Find where the given text appears and provide that cell's center as [X, Y] coordinate. 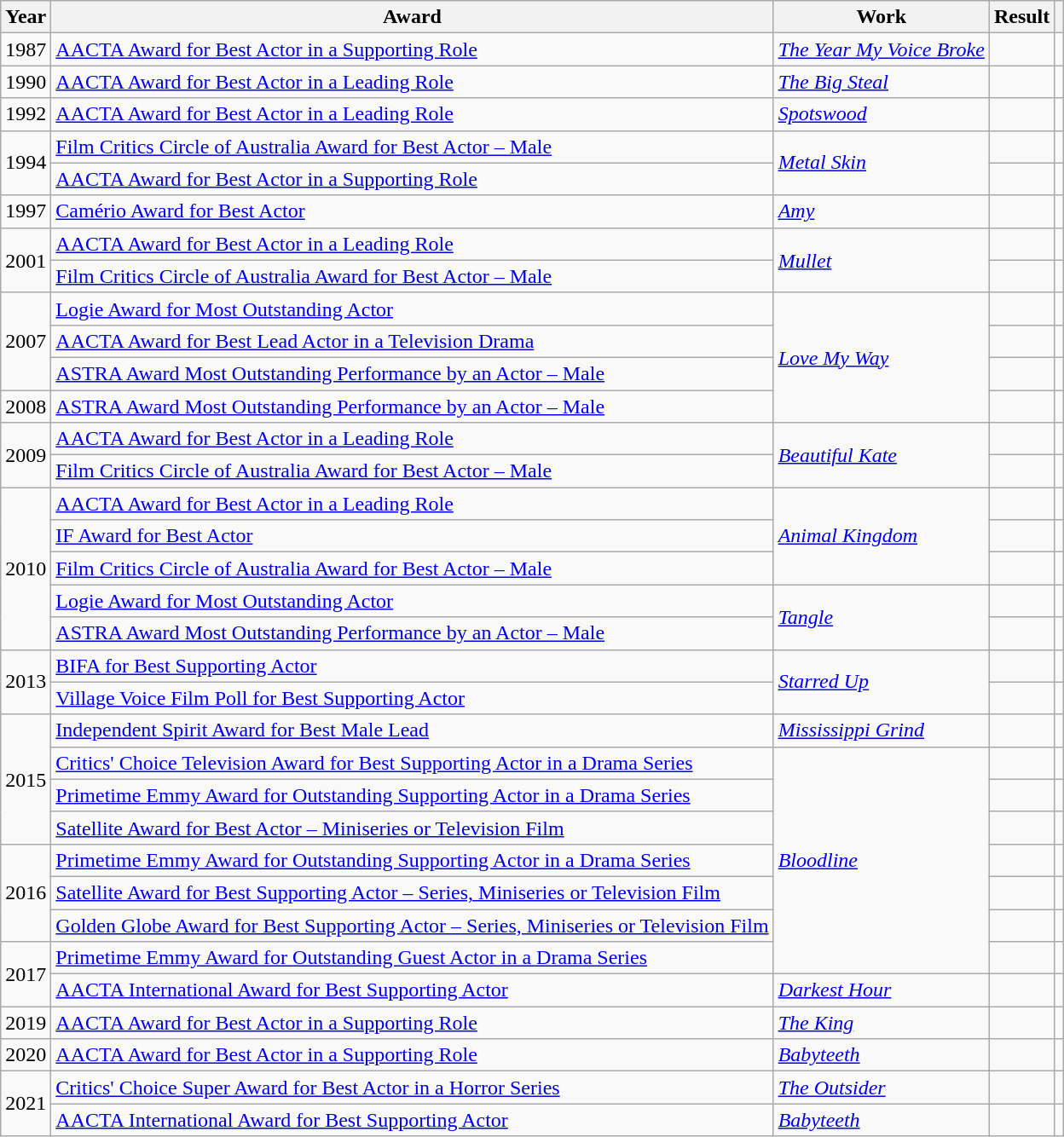
2019 [26, 1023]
2001 [26, 260]
2021 [26, 1104]
Starred Up [882, 682]
Satellite Award for Best Actor – Miniseries or Television Film [413, 828]
Year [26, 17]
Metal Skin [882, 163]
Satellite Award for Best Supporting Actor – Series, Miniseries or Television Film [413, 892]
The Big Steal [882, 82]
Critics' Choice Television Award for Best Supporting Actor in a Drama Series [413, 763]
Love My Way [882, 357]
2008 [26, 407]
The Year My Voice Broke [882, 49]
2016 [26, 892]
Independent Spirit Award for Best Male Lead [413, 730]
Critics' Choice Super Award for Best Actor in a Horror Series [413, 1088]
2015 [26, 779]
Darkest Hour [882, 990]
Mullet [882, 260]
BIFA for Best Supporting Actor [413, 666]
IF Award for Best Actor [413, 536]
1990 [26, 82]
Amy [882, 211]
Mississippi Grind [882, 730]
1994 [26, 163]
2009 [26, 455]
Award [413, 17]
2020 [26, 1055]
2013 [26, 682]
Work [882, 17]
Camério Award for Best Actor [413, 211]
Tangle [882, 617]
Bloodline [882, 860]
2010 [26, 568]
The Outsider [882, 1088]
Golden Globe Award for Best Supporting Actor – Series, Miniseries or Television Film [413, 925]
Spotswood [882, 114]
1992 [26, 114]
2017 [26, 974]
AACTA Award for Best Lead Actor in a Television Drama [413, 341]
Primetime Emmy Award for Outstanding Guest Actor in a Drama Series [413, 958]
Beautiful Kate [882, 455]
Result [1021, 17]
1997 [26, 211]
1987 [26, 49]
Village Voice Film Poll for Best Supporting Actor [413, 698]
The King [882, 1023]
2007 [26, 341]
Animal Kingdom [882, 536]
